Pinpoint the cell where the given text exists, returning its [x, y] midpoint coordinate. 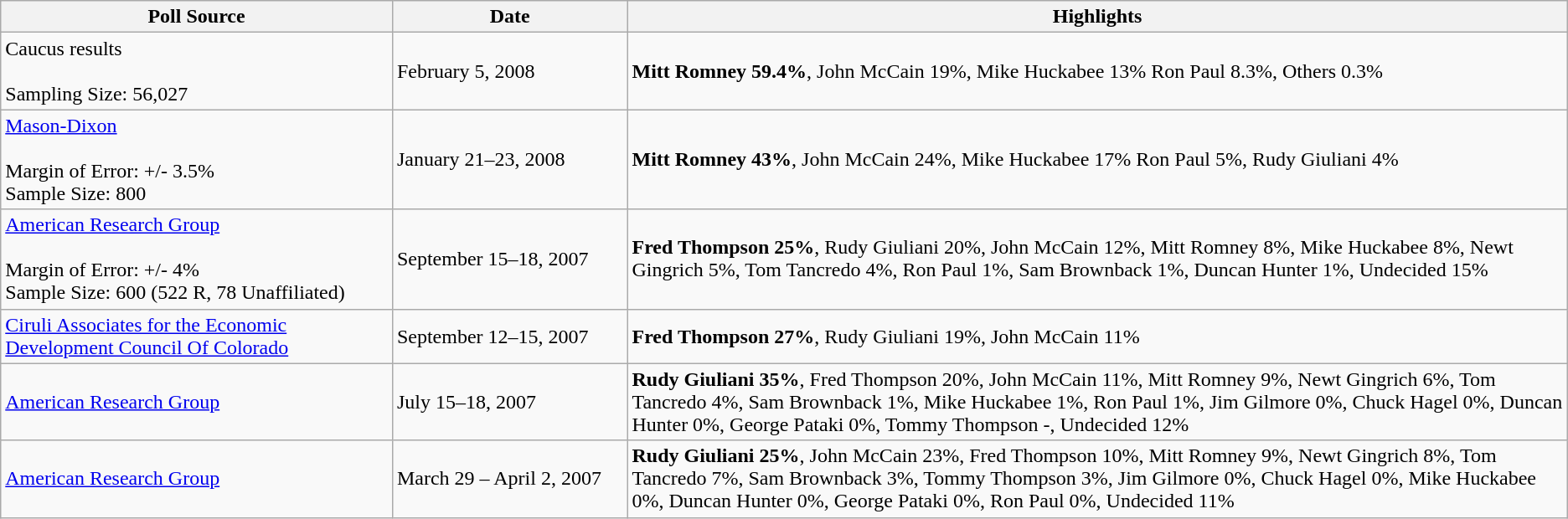
September 12–15, 2007 [509, 337]
Date [509, 17]
July 15–18, 2007 [509, 402]
Ciruli Associates for the Economic Development Council Of Colorado [197, 337]
Mason-DixonMargin of Error: +/- 3.5% Sample Size: 800 [197, 159]
Highlights [1097, 17]
Mitt Romney 59.4%, John McCain 19%, Mike Huckabee 13% Ron Paul 8.3%, Others 0.3% [1097, 71]
Fred Thompson 27%, Rudy Giuliani 19%, John McCain 11% [1097, 337]
Mitt Romney 43%, John McCain 24%, Mike Huckabee 17% Ron Paul 5%, Rudy Giuliani 4% [1097, 159]
January 21–23, 2008 [509, 159]
March 29 – April 2, 2007 [509, 479]
Poll Source [197, 17]
February 5, 2008 [509, 71]
American Research GroupMargin of Error: +/- 4% Sample Size: 600 (522 R, 78 Unaffiliated) [197, 259]
September 15–18, 2007 [509, 259]
Caucus resultsSampling Size: 56,027 [197, 71]
